Pinpoint the cell where the given text exists, returning its (X, Y) midpoint coordinate. 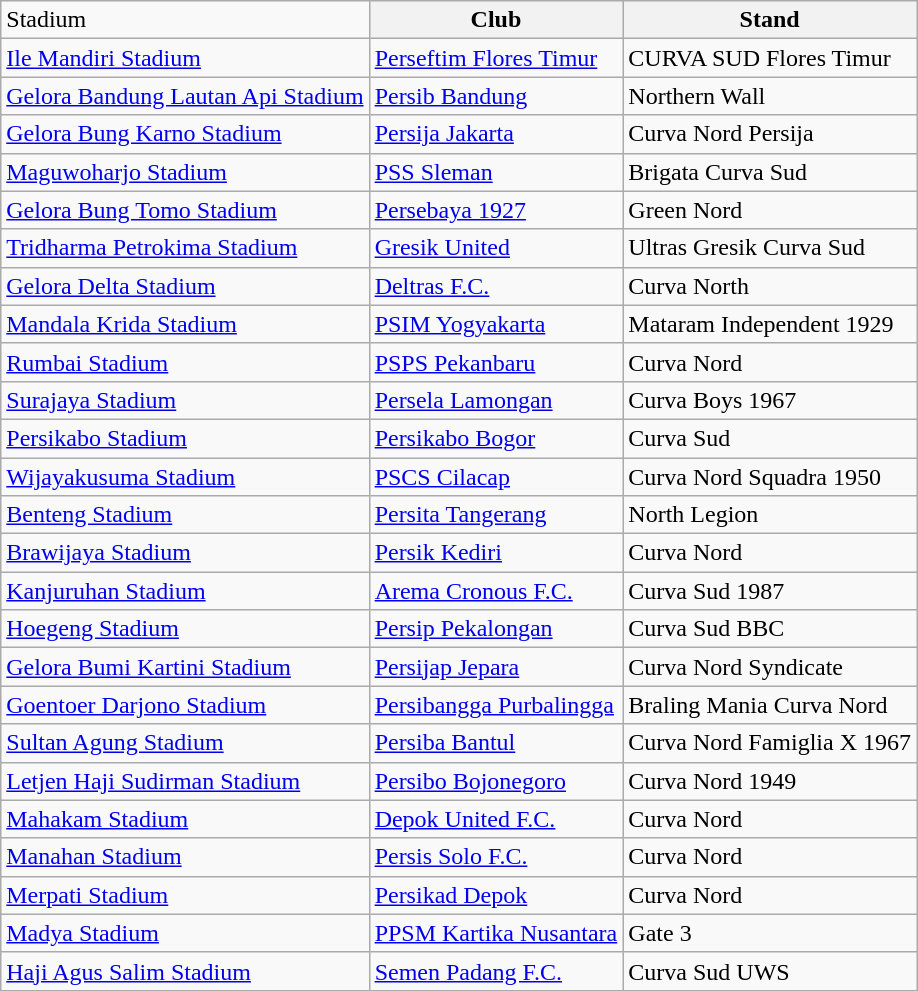
Persip Pekalongan (496, 629)
Depok United F.C. (496, 819)
Surajaya Stadium (185, 400)
Madya Stadium (185, 933)
PPSM Kartika Nusantara (496, 933)
Maguwoharjo Stadium (185, 172)
Gate 3 (770, 933)
Mataram Independent 1929 (770, 324)
Ile Mandiri Stadium (185, 58)
Letjen Haji Sudirman Stadium (185, 781)
Curva Nord Syndicate (770, 667)
Braling Mania Curva Nord (770, 705)
CURVA SUD Flores Timur (770, 58)
Curva Sud 1987 (770, 591)
Perseftim Flores Timur (496, 58)
Benteng Stadium (185, 515)
Merpati Stadium (185, 895)
Persela Lamongan (496, 400)
Curva Nord Famiglia X 1967 (770, 743)
Curva Nord Persija (770, 134)
North Legion (770, 515)
Persikabo Bogor (496, 438)
Persibangga Purbalingga (496, 705)
Gelora Bumi Kartini Stadium (185, 667)
PSIM Yogyakarta (496, 324)
Gelora Bung Karno Stadium (185, 134)
Persib Bandung (496, 96)
Gelora Delta Stadium (185, 286)
Manahan Stadium (185, 857)
Rumbai Stadium (185, 362)
Green Nord (770, 210)
Mandala Krida Stadium (185, 324)
Gresik United (496, 248)
Persijap Jepara (496, 667)
Semen Padang F.C. (496, 971)
PSS Sleman (496, 172)
Club (496, 20)
Goentoer Darjono Stadium (185, 705)
Tridharma Petrokima Stadium (185, 248)
Brawijaya Stadium (185, 553)
Curva Nord Squadra 1950 (770, 477)
Arema Cronous F.C. (496, 591)
Persikabo Stadium (185, 438)
Curva Sud BBC (770, 629)
Curva Boys 1967 (770, 400)
Curva North (770, 286)
Mahakam Stadium (185, 819)
Persikad Depok (496, 895)
Sultan Agung Stadium (185, 743)
Hoegeng Stadium (185, 629)
Gelora Bandung Lautan Api Stadium (185, 96)
Stadium (185, 20)
Gelora Bung Tomo Stadium (185, 210)
Northern Wall (770, 96)
Curva Sud UWS (770, 971)
Stand (770, 20)
Persik Kediri (496, 553)
Curva Nord 1949 (770, 781)
Persita Tangerang (496, 515)
Kanjuruhan Stadium (185, 591)
Deltras F.C. (496, 286)
Persibo Bojonegoro (496, 781)
Haji Agus Salim Stadium (185, 971)
Ultras Gresik Curva Sud (770, 248)
Persija Jakarta (496, 134)
Wijayakusuma Stadium (185, 477)
Persebaya 1927 (496, 210)
PSPS Pekanbaru (496, 362)
Persis Solo F.C. (496, 857)
Brigata Curva Sud (770, 172)
PSCS Cilacap (496, 477)
Curva Sud (770, 438)
Persiba Bantul (496, 743)
